Detect which cell encompasses the target text, then output its (x, y) center coordinate. 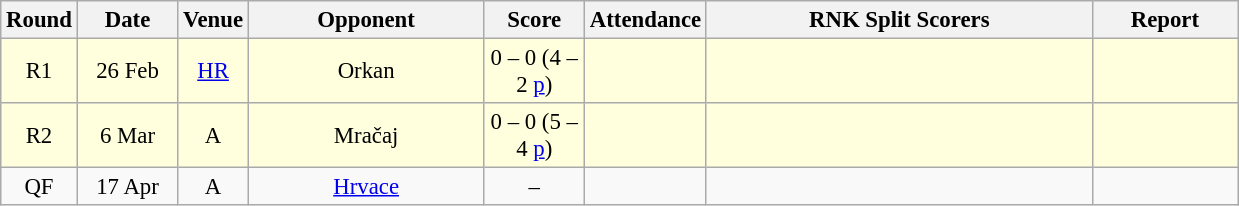
RNK Split Scorers (899, 20)
Mračaj (366, 136)
QF (39, 187)
0 – 0 (5 – 4 p) (534, 136)
6 Mar (128, 136)
Hrvace (366, 187)
17 Apr (128, 187)
Report (1165, 20)
Venue (214, 20)
HR (214, 72)
Attendance (646, 20)
Orkan (366, 72)
0 – 0 (4 – 2 p) (534, 72)
– (534, 187)
R2 (39, 136)
26 Feb (128, 72)
Date (128, 20)
R1 (39, 72)
Round (39, 20)
Opponent (366, 20)
Score (534, 20)
